Provide the (X, Y) coordinate of the cell's center where the given text is located.  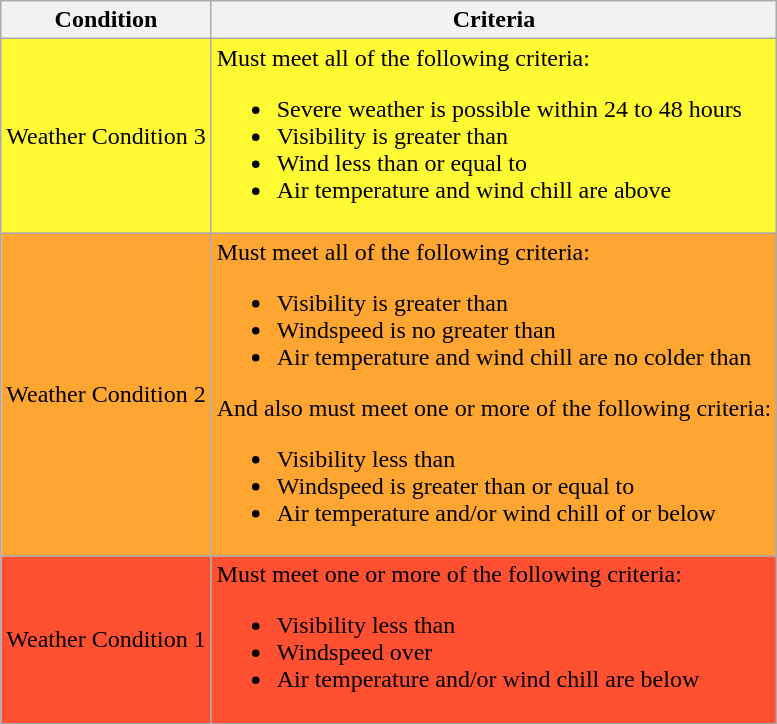
Condition (106, 20)
Criteria (494, 20)
Must meet one or more of the following criteria:Visibility less than Windspeed over Air temperature and/or wind chill are below (494, 640)
Weather Condition 3 (106, 136)
Weather Condition 1 (106, 640)
Weather Condition 2 (106, 394)
